Pinpoint the cell where the given text exists, returning its [X, Y] midpoint coordinate. 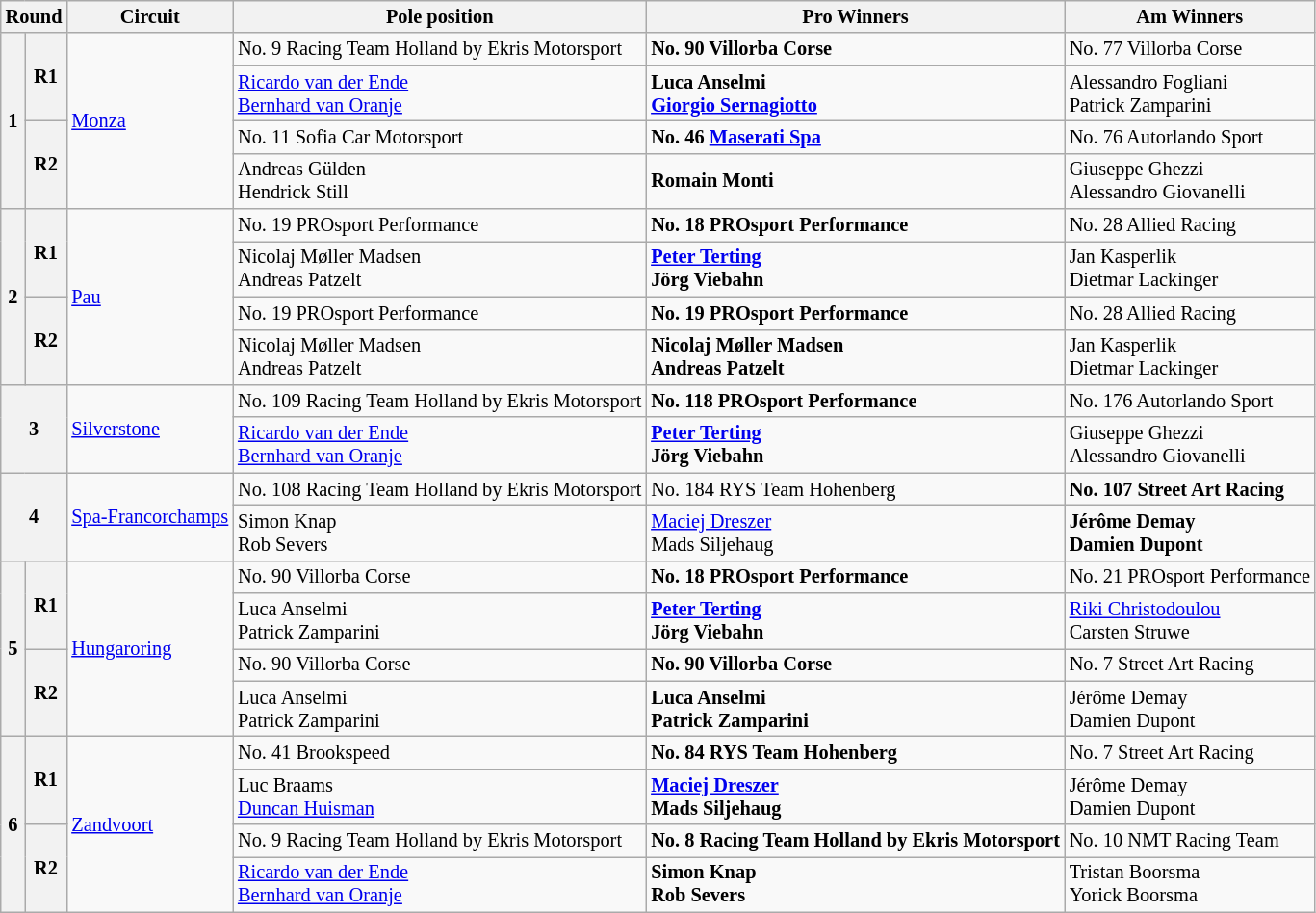
No. 10 NMT Racing Team [1190, 841]
Round [35, 16]
Luc Braams Duncan Huisman [439, 796]
Tristan Boorsma Yorick Boorsma [1190, 884]
No. 118 PROsport Performance [855, 401]
5 [13, 649]
No. 8 Racing Team Holland by Ekris Motorsport [855, 841]
No. 176 Autorlando Sport [1190, 401]
Alessandro Fogliani Patrick Zamparini [1190, 93]
Silverstone [150, 428]
Zandvoort [150, 824]
No. 21 PROsport Performance [1190, 577]
6 [13, 824]
Pro Winners [855, 16]
Romain Monti [855, 181]
No. 108 Racing Team Holland by Ekris Motorsport [439, 489]
No. 76 Autorlando Sport [1190, 137]
1 [13, 121]
No. 184 RYS Team Hohenberg [855, 489]
No. 107 Street Art Racing [1190, 489]
Am Winners [1190, 16]
No. 77 Villorba Corse [1190, 49]
Luca Anselmi Giorgio Sernagiotto [855, 93]
Hungaroring [150, 649]
3 [35, 428]
Pau [150, 297]
No. 41 Brookspeed [439, 752]
Circuit [150, 16]
Pole position [439, 16]
4 [35, 516]
No. 46 Maserati Spa [855, 137]
Andreas Gülden Hendrick Still [439, 181]
2 [13, 297]
No. 109 Racing Team Holland by Ekris Motorsport [439, 401]
No. 84 RYS Team Hohenberg [855, 752]
Spa-Francorchamps [150, 516]
Monza [150, 121]
No. 11 Sofia Car Motorsport [439, 137]
Riki Christodoulou Carsten Struwe [1190, 621]
